Pinpoint the cell where the given text exists, returning its [X, Y] midpoint coordinate. 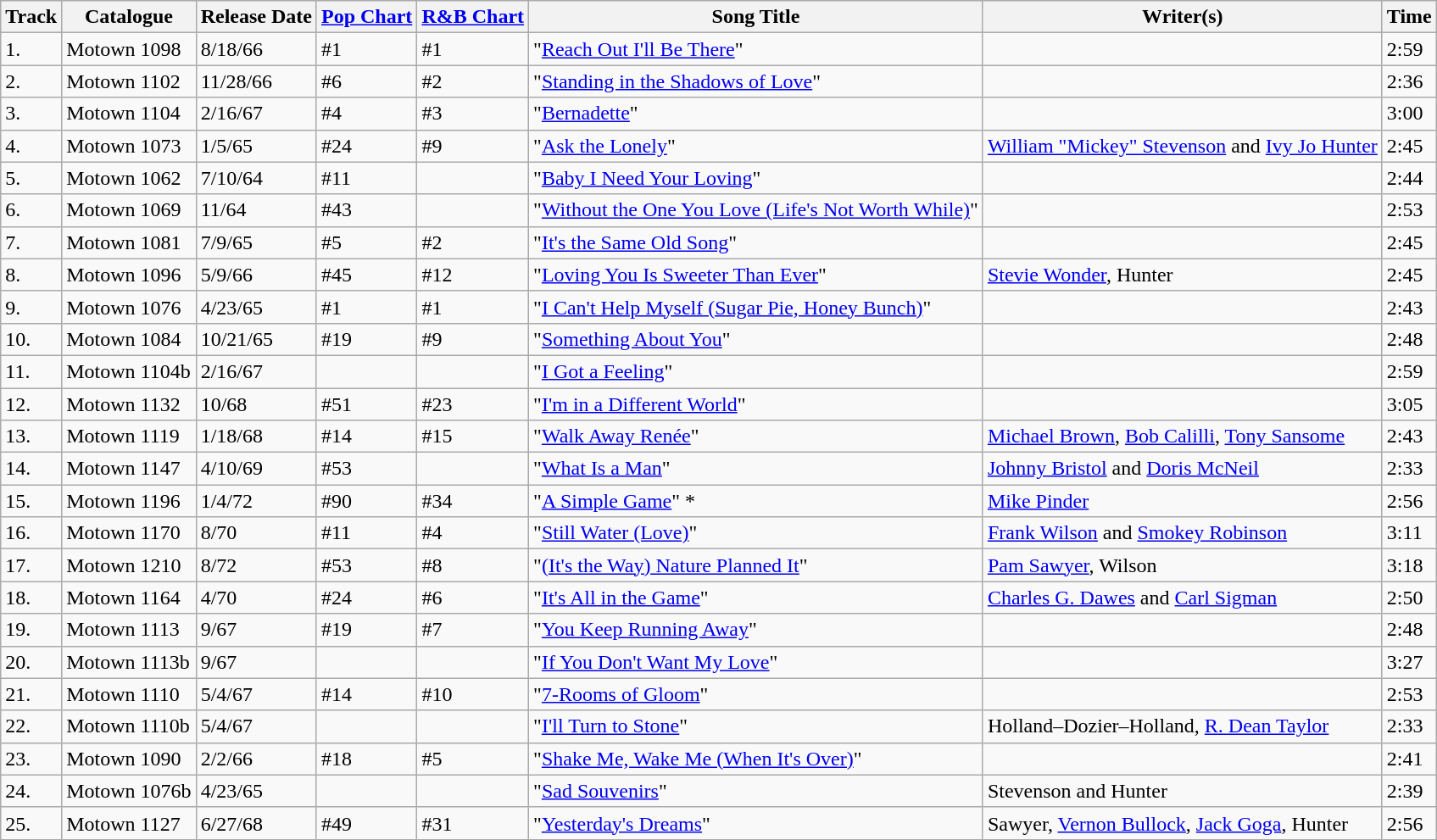
#49 [366, 823]
#34 [473, 501]
Sawyer, Vernon Bullock, Jack Goga, Hunter [1182, 823]
Pop Chart [366, 17]
#15 [473, 437]
#8 [473, 565]
"Something About You" [756, 339]
#90 [366, 501]
"Sad Souvenirs" [756, 791]
20. [31, 662]
Song Title [756, 17]
1/18/68 [256, 437]
Motown 1113b [129, 662]
#7 [473, 630]
11/28/66 [256, 81]
Motown 1062 [129, 178]
"I Got a Feeling" [756, 371]
Michael Brown, Bob Calilli, Tony Sansome [1182, 437]
Motown 1076b [129, 791]
2:44 [1409, 178]
10/68 [256, 404]
Motown 1110 [129, 694]
2/2/66 [256, 759]
"Reach Out I'll Be There" [756, 49]
2:39 [1409, 791]
Motown 1119 [129, 437]
Track [31, 17]
"A Simple Game" * [756, 501]
4/10/69 [256, 469]
2:36 [1409, 81]
4. [31, 146]
11/64 [256, 210]
6/27/68 [256, 823]
18. [31, 598]
Motown 1170 [129, 533]
2:41 [1409, 759]
Time [1409, 17]
13. [31, 437]
"Standing in the Shadows of Love" [756, 81]
"Walk Away Renée" [756, 437]
14. [31, 469]
"Loving You Is Sweeter Than Ever" [756, 275]
1/4/72 [256, 501]
Motown 1104b [129, 371]
"I'm in a Different World" [756, 404]
"7-Rooms of Gloom" [756, 694]
Motown 1073 [129, 146]
"If You Don't Want My Love" [756, 662]
Motown 1113 [129, 630]
Motown 1164 [129, 598]
Motown 1098 [129, 49]
2:50 [1409, 598]
9. [31, 307]
Stevenson and Hunter [1182, 791]
Motown 1084 [129, 339]
William "Mickey" Stevenson and Ivy Jo Hunter [1182, 146]
23. [31, 759]
Motown 1081 [129, 242]
3. [31, 114]
Motown 1090 [129, 759]
#51 [366, 404]
3:00 [1409, 114]
21. [31, 694]
24. [31, 791]
"Ask the Lonely" [756, 146]
1/5/65 [256, 146]
#45 [366, 275]
5/9/66 [256, 275]
7/9/65 [256, 242]
Johnny Bristol and Doris McNeil [1182, 469]
10/21/65 [256, 339]
19. [31, 630]
"(It's the Way) Nature Planned It" [756, 565]
"What Is a Man" [756, 469]
3:05 [1409, 404]
"Still Water (Love)" [756, 533]
3:11 [1409, 533]
Motown 1132 [129, 404]
Stevie Wonder, Hunter [1182, 275]
7/10/64 [256, 178]
Motown 1096 [129, 275]
22. [31, 726]
"I'll Turn to Stone" [756, 726]
10. [31, 339]
#18 [366, 759]
8/72 [256, 565]
Motown 1076 [129, 307]
"It's the Same Old Song" [756, 242]
"Yesterday's Dreams" [756, 823]
4/70 [256, 598]
Motown 1147 [129, 469]
2. [31, 81]
5. [31, 178]
12. [31, 404]
Frank Wilson and Smokey Robinson [1182, 533]
Motown 1104 [129, 114]
"You Keep Running Away" [756, 630]
Motown 1196 [129, 501]
15. [31, 501]
Motown 1210 [129, 565]
#10 [473, 694]
"Baby I Need Your Loving" [756, 178]
Motown 1110b [129, 726]
"Bernadette" [756, 114]
11. [31, 371]
Catalogue [129, 17]
Mike Pinder [1182, 501]
#12 [473, 275]
Motown 1127 [129, 823]
16. [31, 533]
7. [31, 242]
17. [31, 565]
#31 [473, 823]
8/18/66 [256, 49]
Motown 1102 [129, 81]
Pam Sawyer, Wilson [1182, 565]
"Without the One You Love (Life's Not Worth While)" [756, 210]
Holland–Dozier–Holland, R. Dean Taylor [1182, 726]
#43 [366, 210]
"It's All in the Game" [756, 598]
Motown 1069 [129, 210]
8/70 [256, 533]
8. [31, 275]
25. [31, 823]
Release Date [256, 17]
6. [31, 210]
3:27 [1409, 662]
Writer(s) [1182, 17]
#23 [473, 404]
R&B Chart [473, 17]
Charles G. Dawes and Carl Sigman [1182, 598]
#3 [473, 114]
3:18 [1409, 565]
"Shake Me, Wake Me (When It's Over)" [756, 759]
"I Can't Help Myself (Sugar Pie, Honey Bunch)" [756, 307]
1. [31, 49]
